Return (X, Y) of the center of cell containing provided text 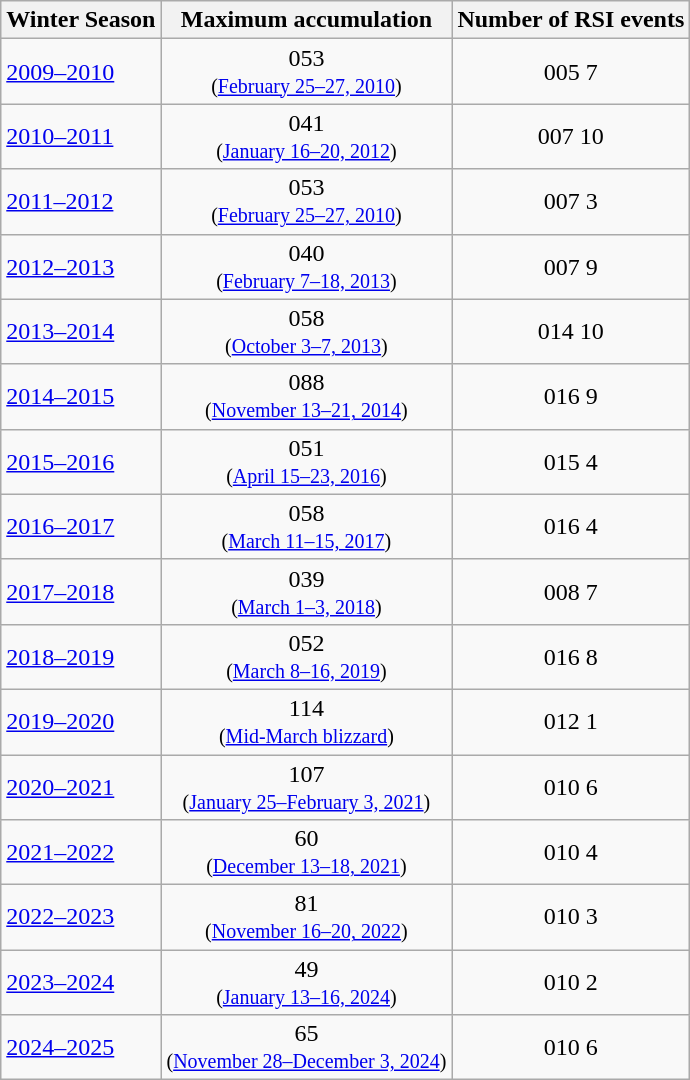
2009–2010 (81, 72)
81(November 16–20, 2022) (306, 918)
007 10 (571, 136)
2013–2014 (81, 332)
2022–2023 (81, 918)
007 3 (571, 202)
2014–2015 (81, 396)
2024–2025 (81, 1048)
2021–2022 (81, 852)
051 (April 15–23, 2016) (306, 462)
114 (Mid-March blizzard) (306, 722)
058 (October 3–7, 2013) (306, 332)
2020–2021 (81, 786)
2011–2012 (81, 202)
012 1 (571, 722)
107 (January 25–February 3, 2021) (306, 786)
041 (January 16–20, 2012) (306, 136)
2017–2018 (81, 592)
039 (March 1–3, 2018) (306, 592)
60(December 13–18, 2021) (306, 852)
Winter Season (81, 20)
010 2 (571, 982)
2016–2017 (81, 526)
016 9 (571, 396)
058 (March 11–15, 2017) (306, 526)
014 10 (571, 332)
005 7 (571, 72)
2019–2020 (81, 722)
008 7 (571, 592)
010 3 (571, 918)
016 8 (571, 656)
2018–2019 (81, 656)
2015–2016 (81, 462)
015 4 (571, 462)
2023–2024 (81, 982)
2010–2011 (81, 136)
Maximum accumulation (306, 20)
052 (March 8–16, 2019) (306, 656)
65(November 28–December 3, 2024) (306, 1048)
016 4 (571, 526)
088 (November 13–21, 2014) (306, 396)
040 (February 7–18, 2013) (306, 266)
2012–2013 (81, 266)
49(January 13–16, 2024) (306, 982)
007 9 (571, 266)
010 4 (571, 852)
Number of RSI events (571, 20)
